For the text-containing cell, return its midpoint in [X, Y] coordinate format. 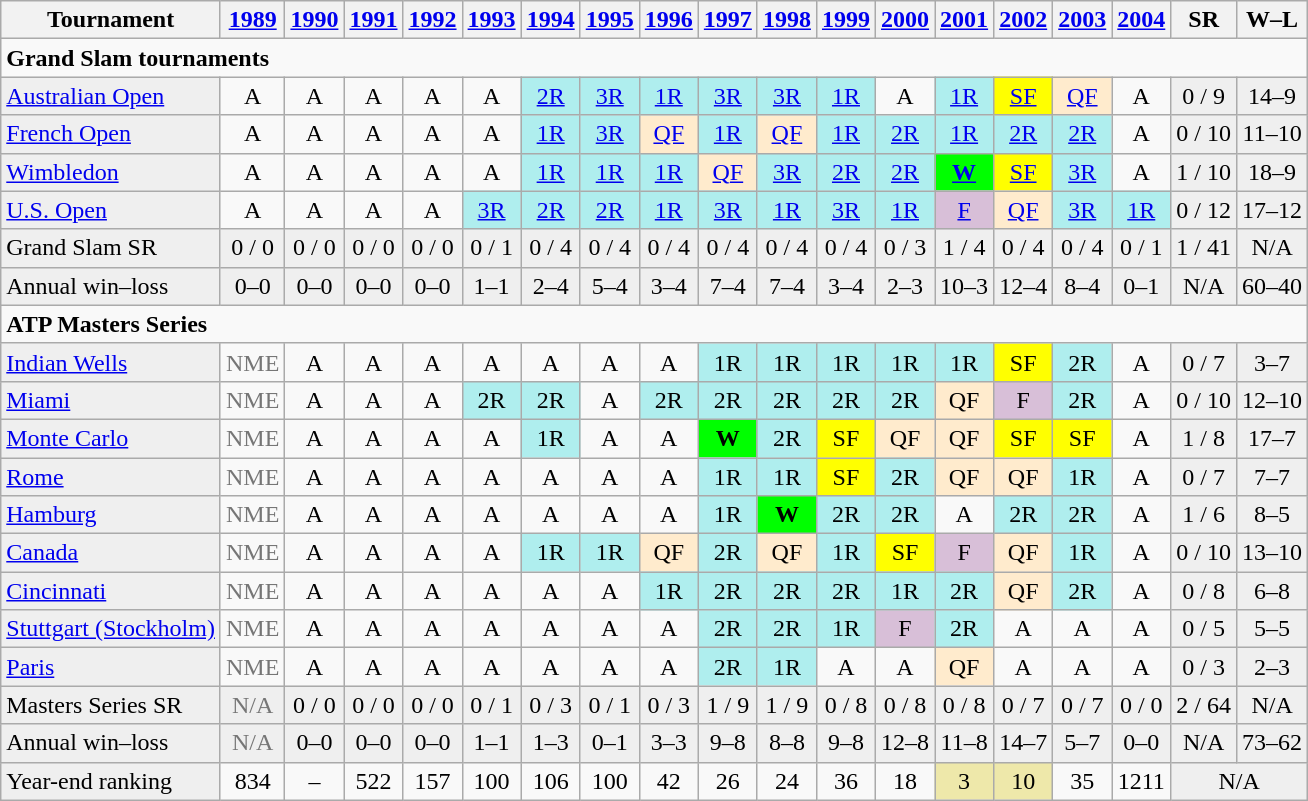
Year-end ranking [111, 781]
0 / 5 [1204, 629]
17–7 [1272, 438]
73–62 [1272, 743]
11–8 [964, 743]
1 / 8 [1204, 438]
834 [252, 781]
1 / 6 [1204, 515]
U.S. Open [111, 210]
1 / 10 [1204, 172]
14–9 [1272, 96]
– [314, 781]
1 / 4 [964, 248]
Australian Open [111, 96]
5–5 [1272, 629]
2003 [1082, 20]
3–7 [1272, 362]
2004 [1142, 20]
60–40 [1272, 286]
Canada [111, 553]
2000 [906, 20]
Grand Slam tournaments [654, 58]
11–10 [1272, 134]
12–8 [906, 743]
36 [846, 781]
Monte Carlo [111, 438]
2001 [964, 20]
1995 [610, 20]
Masters Series SR [111, 705]
157 [432, 781]
2–4 [550, 286]
7–7 [1272, 477]
1211 [1142, 781]
12–4 [1024, 286]
Miami [111, 400]
ATP Masters Series [654, 324]
24 [786, 781]
1990 [314, 20]
10–3 [964, 286]
8–8 [786, 743]
26 [728, 781]
1992 [432, 20]
Cincinnati [111, 591]
18 [906, 781]
42 [668, 781]
Wimbledon [111, 172]
6–8 [1272, 591]
1993 [492, 20]
Grand Slam SR [111, 248]
3–3 [668, 743]
1998 [786, 20]
1996 [668, 20]
3 [964, 781]
0 / 9 [1204, 96]
12–10 [1272, 400]
17–12 [1272, 210]
5–7 [1082, 743]
10 [1024, 781]
0 / 12 [1204, 210]
1 / 41 [1204, 248]
Paris [111, 667]
1999 [846, 20]
Tournament [111, 20]
1991 [374, 20]
8–5 [1272, 515]
SR [1204, 20]
W–L [1272, 20]
18–9 [1272, 172]
Rome [111, 477]
8–4 [1082, 286]
106 [550, 781]
1997 [728, 20]
5–4 [610, 286]
French Open [111, 134]
Stuttgart (Stockholm) [111, 629]
35 [1082, 781]
Hamburg [111, 515]
2002 [1024, 20]
14–7 [1024, 743]
1–3 [550, 743]
13–10 [1272, 553]
1989 [252, 20]
522 [374, 781]
1994 [550, 20]
Indian Wells [111, 362]
2 / 64 [1204, 705]
